Capture the cell that displays the provided text and extract its [x, y] central coordinate. 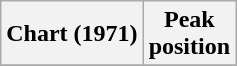
Peakposition [189, 34]
Chart (1971) [72, 34]
